From the cell containing the given text, extract its center point as [x, y] coordinate. 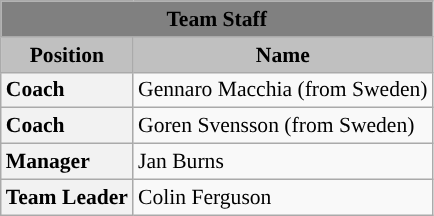
Jan Burns [283, 162]
Goren Svensson (from Sweden) [283, 126]
Team Leader [67, 197]
Name [283, 55]
Team Staff [217, 19]
Gennaro Macchia (from Sweden) [283, 90]
Colin Ferguson [283, 197]
Manager [67, 162]
Position [67, 55]
